Search for the cell housing the specified text and yield its (x, y) center coordinate. 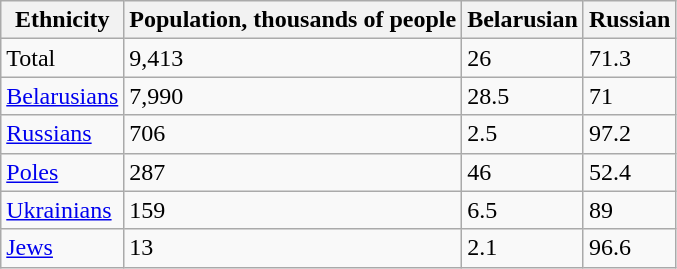
52.4 (629, 172)
6.5 (523, 210)
Poles (62, 172)
Belarusians (62, 96)
71.3 (629, 58)
159 (293, 210)
71 (629, 96)
Russian (629, 20)
Ukrainians (62, 210)
96.6 (629, 248)
2.5 (523, 134)
Ethnicity (62, 20)
Jews (62, 248)
Russians (62, 134)
89 (629, 210)
28.5 (523, 96)
46 (523, 172)
Population, thousands of people (293, 20)
2.1 (523, 248)
97.2 (629, 134)
26 (523, 58)
Total (62, 58)
9,413 (293, 58)
Belarusian (523, 20)
287 (293, 172)
706 (293, 134)
13 (293, 248)
7,990 (293, 96)
